Capture the cell that displays the provided text and extract its [x, y] central coordinate. 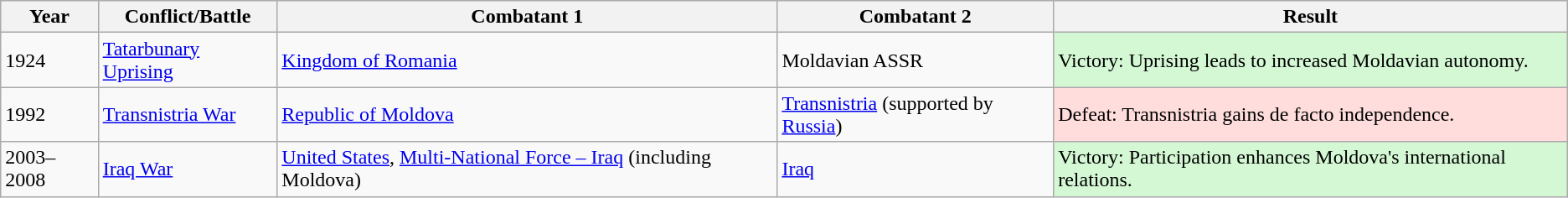
1992 [49, 114]
2003–2008 [49, 169]
Combatant 2 [916, 17]
United States, Multi-National Force – Iraq (including Moldova) [528, 169]
Kingdom of Romania [528, 60]
Transnistria (supported by Russia) [916, 114]
Moldavian ASSR [916, 60]
Combatant 1 [528, 17]
Transnistria War [188, 114]
Year [49, 17]
Victory: Uprising leads to increased Moldavian autonomy. [1311, 60]
1924 [49, 60]
Result [1311, 17]
Victory: Participation enhances Moldova's international relations. [1311, 169]
Conflict/Battle [188, 17]
Tatarbunary Uprising [188, 60]
Iraq War [188, 169]
Defeat: Transnistria gains de facto independence. [1311, 114]
Republic of Moldova [528, 114]
Iraq [916, 169]
